Return the (X, Y) coordinate for the center point of the cell that contains the specified text.  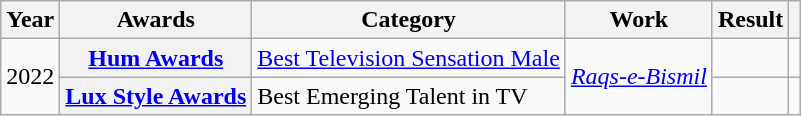
Result (750, 20)
Raqs-e-Bismil (638, 77)
Best Television Sensation Male (409, 58)
Category (409, 20)
Awards (156, 20)
Hum Awards (156, 58)
2022 (30, 77)
Lux Style Awards (156, 96)
Year (30, 20)
Best Emerging Talent in TV (409, 96)
Work (638, 20)
